Search for the cell housing the specified text and yield its [x, y] center coordinate. 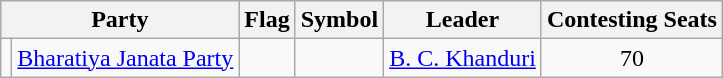
70 [632, 58]
Party [120, 20]
Flag [267, 20]
Contesting Seats [632, 20]
Bharatiya Janata Party [126, 58]
Symbol [339, 20]
Leader [463, 20]
B. C. Khanduri [463, 58]
